Find where the given text appears and provide that cell's center as (x, y) coordinate. 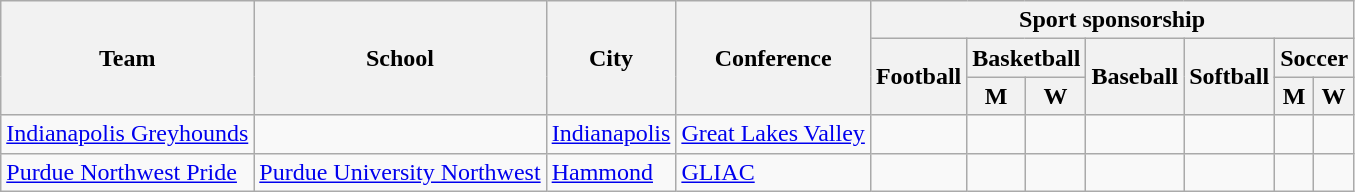
Purdue University Northwest (400, 172)
Hammond (611, 172)
School (400, 58)
Indianapolis Greyhounds (128, 134)
City (611, 58)
Indianapolis (611, 134)
Conference (774, 58)
Sport sponsorship (1112, 20)
Soccer (1314, 58)
GLIAC (774, 172)
Team (128, 58)
Purdue Northwest Pride (128, 172)
Football (918, 77)
Softball (1230, 77)
Basketball (1026, 58)
Baseball (1135, 77)
Great Lakes Valley (774, 134)
